For the text-containing cell, return its midpoint in (X, Y) coordinate format. 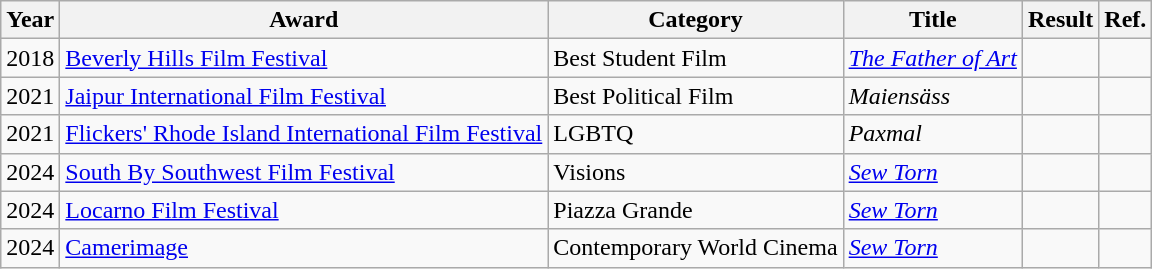
Contemporary World Cinema (696, 248)
Piazza Grande (696, 210)
Award (304, 20)
Visions (696, 172)
Beverly Hills Film Festival (304, 58)
2018 (30, 58)
Paxmal (932, 134)
Best Student Film (696, 58)
Ref. (1126, 20)
Jaipur International Film Festival (304, 96)
Result (1060, 20)
Maiensäss (932, 96)
Year (30, 20)
South By Southwest Film Festival (304, 172)
Best Political Film (696, 96)
Category (696, 20)
Locarno Film Festival (304, 210)
Camerimage (304, 248)
Flickers' Rhode Island International Film Festival (304, 134)
The Father of Art (932, 58)
Title (932, 20)
LGBTQ (696, 134)
